Return the [X, Y] coordinate for the center point of the cell that contains the specified text.  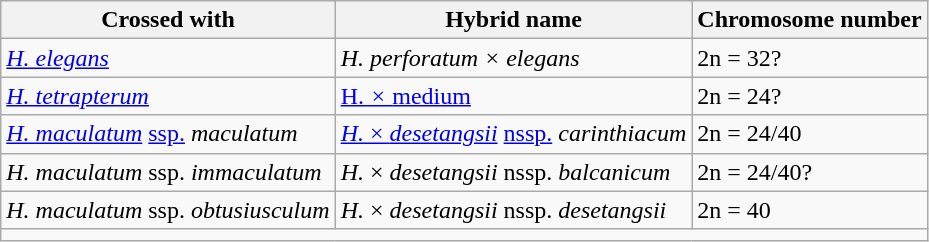
H. elegans [168, 58]
2n = 24/40 [810, 134]
2n = 32? [810, 58]
H. tetrapterum [168, 96]
Crossed with [168, 20]
H. × medium [514, 96]
2n = 24? [810, 96]
H. × desetangsii nssp. balcanicum [514, 172]
H. maculatum ssp. immaculatum [168, 172]
Hybrid name [514, 20]
H. maculatum ssp. obtusiusculum [168, 210]
2n = 40 [810, 210]
2n = 24/40? [810, 172]
H. × desetangsii nssp. carinthiacum [514, 134]
H. × desetangsii nssp. desetangsii [514, 210]
Chromosome number [810, 20]
H. maculatum ssp. maculatum [168, 134]
H. perforatum × elegans [514, 58]
